Provide the [x, y] coordinate of the cell's center where the given text is located.  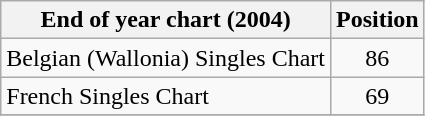
69 [377, 96]
End of year chart (2004) [166, 20]
Belgian (Wallonia) Singles Chart [166, 58]
French Singles Chart [166, 96]
86 [377, 58]
Position [377, 20]
